Search for the cell housing the specified text and yield its (X, Y) center coordinate. 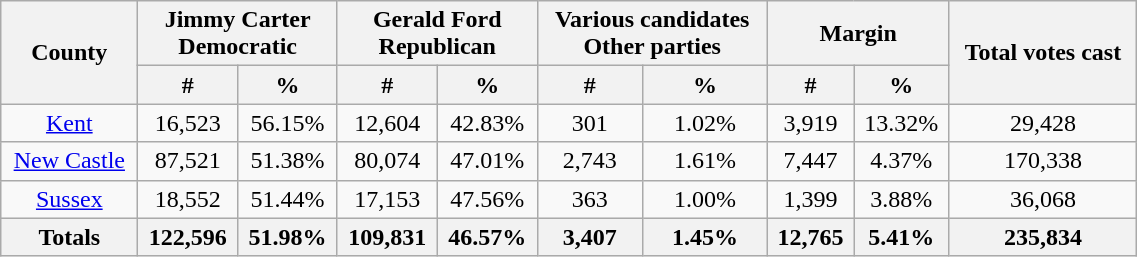
36,068 (1043, 199)
51.38% (288, 161)
4.37% (902, 161)
363 (590, 199)
17,153 (387, 199)
1,399 (810, 199)
235,834 (1043, 237)
170,338 (1043, 161)
Sussex (70, 199)
5.41% (902, 237)
122,596 (188, 237)
46.57% (487, 237)
1.00% (704, 199)
13.32% (902, 123)
42.83% (487, 123)
County (70, 52)
80,074 (387, 161)
3,407 (590, 237)
2,743 (590, 161)
51.44% (288, 199)
3.88% (902, 199)
87,521 (188, 161)
1.45% (704, 237)
Totals (70, 237)
Jimmy CarterDemocratic (238, 34)
7,447 (810, 161)
47.01% (487, 161)
18,552 (188, 199)
Total votes cast (1043, 52)
56.15% (288, 123)
Gerald FordRepublican (437, 34)
1.61% (704, 161)
Kent (70, 123)
3,919 (810, 123)
29,428 (1043, 123)
1.02% (704, 123)
Margin (858, 34)
Various candidatesOther parties (652, 34)
109,831 (387, 237)
New Castle (70, 161)
12,604 (387, 123)
16,523 (188, 123)
51.98% (288, 237)
47.56% (487, 199)
301 (590, 123)
12,765 (810, 237)
